Search for the cell housing the specified text and yield its (X, Y) center coordinate. 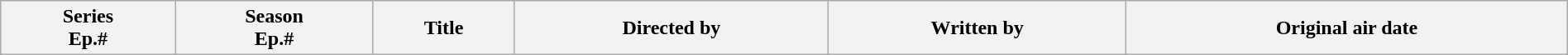
Title (443, 28)
SeasonEp.# (275, 28)
SeriesEp.# (88, 28)
Written by (978, 28)
Original air date (1347, 28)
Directed by (672, 28)
